Return the [x, y] coordinate for the center point of the cell that contains the specified text.  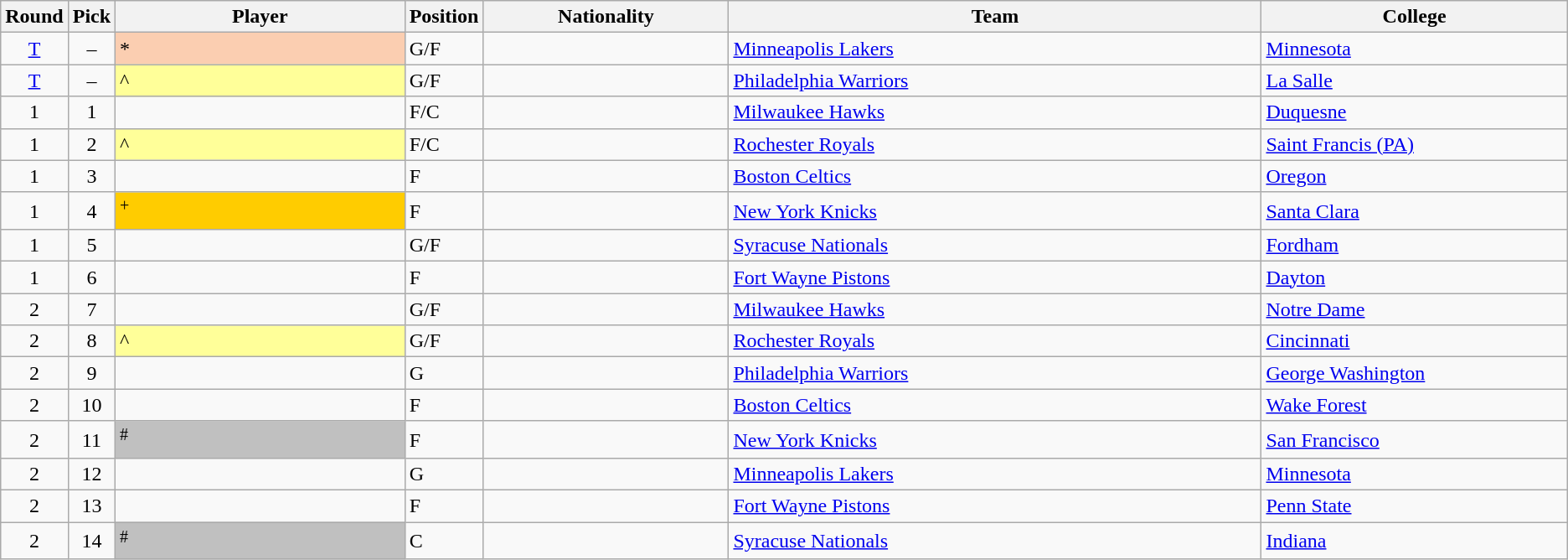
12 [91, 474]
Saint Francis (PA) [1414, 144]
5 [91, 246]
George Washington [1414, 373]
Nationality [606, 17]
Team [995, 17]
+ [260, 211]
Position [444, 17]
Round [34, 17]
Oregon [1414, 176]
11 [91, 439]
College [1414, 17]
14 [91, 542]
Penn State [1414, 506]
8 [91, 341]
4 [91, 211]
Notre Dame [1414, 309]
9 [91, 373]
Dayton [1414, 277]
Fordham [1414, 246]
6 [91, 277]
C [444, 542]
Indiana [1414, 542]
Wake Forest [1414, 405]
13 [91, 506]
Pick [91, 17]
Player [260, 17]
Duquesne [1414, 112]
Santa Clara [1414, 211]
3 [91, 176]
La Salle [1414, 80]
* [260, 49]
7 [91, 309]
Cincinnati [1414, 341]
San Francisco [1414, 439]
10 [91, 405]
